Return the [X, Y] coordinate for the center point of the cell that contains the specified text.  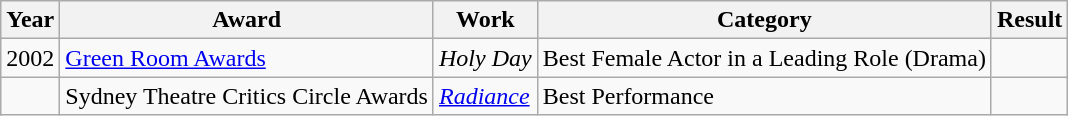
Category [764, 20]
Year [30, 20]
Work [485, 20]
Radiance [485, 96]
Sydney Theatre Critics Circle Awards [247, 96]
Green Room Awards [247, 58]
Best Female Actor in a Leading Role (Drama) [764, 58]
Result [1029, 20]
Holy Day [485, 58]
2002 [30, 58]
Best Performance [764, 96]
Award [247, 20]
